Determine the (X, Y) coordinate at the center of the cell enclosing the given text.  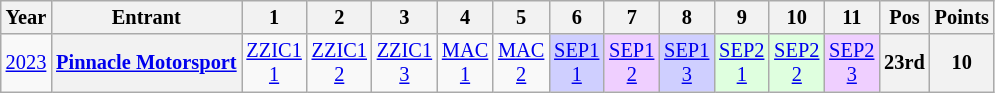
7 (632, 17)
6 (576, 17)
4 (465, 17)
23rd (904, 63)
ZZIC13 (404, 63)
ZZIC12 (340, 63)
2023 (26, 63)
SEP23 (852, 63)
5 (521, 17)
3 (404, 17)
11 (852, 17)
1 (274, 17)
SEP11 (576, 63)
ZZIC11 (274, 63)
SEP12 (632, 63)
8 (686, 17)
Entrant (146, 17)
Pos (904, 17)
2 (340, 17)
MAC1 (465, 63)
SEP22 (796, 63)
SEP21 (742, 63)
MAC2 (521, 63)
SEP13 (686, 63)
Year (26, 17)
Points (962, 17)
Pinnacle Motorsport (146, 63)
9 (742, 17)
